Identify which cell holds the provided text, then report its (X, Y) central coordinate. 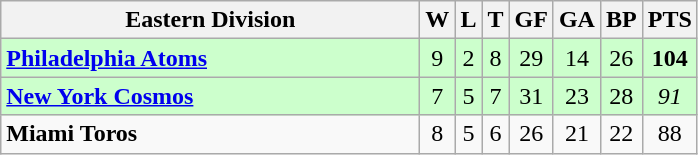
91 (670, 96)
Eastern Division (210, 20)
29 (531, 58)
104 (670, 58)
New York Cosmos (210, 96)
9 (438, 58)
14 (576, 58)
6 (496, 134)
21 (576, 134)
23 (576, 96)
22 (621, 134)
31 (531, 96)
GA (576, 20)
BP (621, 20)
28 (621, 96)
GF (531, 20)
88 (670, 134)
Philadelphia Atoms (210, 58)
T (496, 20)
L (468, 20)
W (438, 20)
2 (468, 58)
Miami Toros (210, 134)
PTS (670, 20)
